Detect which cell encompasses the target text, then output its [X, Y] center coordinate. 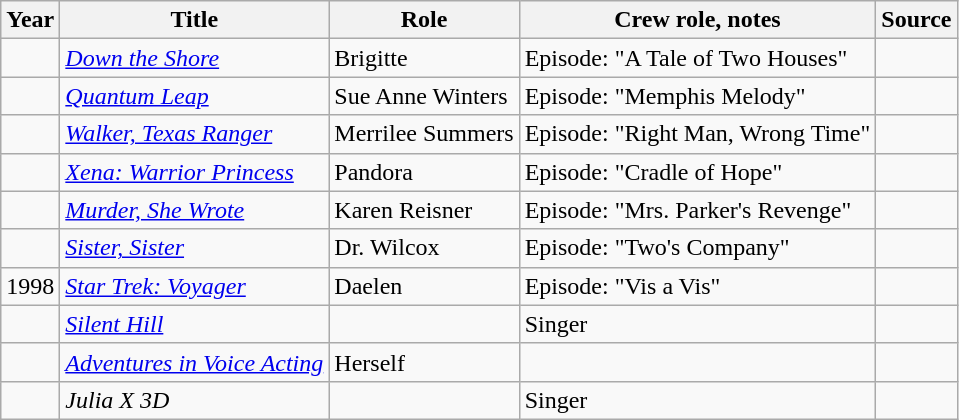
Karen Reisner [424, 210]
Episode: "Cradle of Hope" [698, 172]
Murder, She Wrote [194, 210]
Walker, Texas Ranger [194, 134]
Pandora [424, 172]
Role [424, 20]
Adventures in Voice Acting [194, 362]
Episode: "Right Man, Wrong Time" [698, 134]
Episode: "Mrs. Parker's Revenge" [698, 210]
Silent Hill [194, 324]
Episode: "Vis a Vis" [698, 286]
Quantum Leap [194, 96]
1998 [30, 286]
Crew role, notes [698, 20]
Dr. Wilcox [424, 248]
Episode: "A Tale of Two Houses" [698, 58]
Brigitte [424, 58]
Title [194, 20]
Source [916, 20]
Episode: "Two's Company" [698, 248]
Daelen [424, 286]
Sue Anne Winters [424, 96]
Year [30, 20]
Julia X 3D [194, 400]
Sister, Sister [194, 248]
Episode: "Memphis Melody" [698, 96]
Herself [424, 362]
Star Trek: Voyager [194, 286]
Xena: Warrior Princess [194, 172]
Down the Shore [194, 58]
Merrilee Summers [424, 134]
